Scan for the cell matching the given text and deliver its [X, Y] coordinate at center. 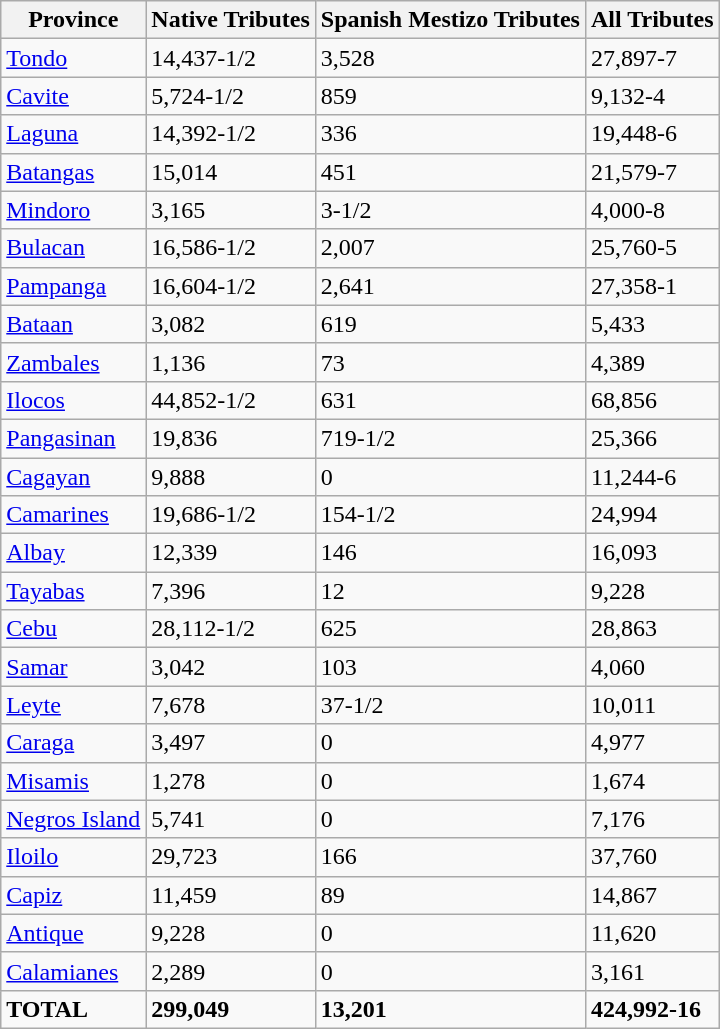
Spanish Mestizo Tributes [450, 20]
451 [450, 172]
1,278 [231, 781]
27,897-7 [652, 58]
103 [450, 667]
27,358-1 [652, 286]
5,433 [652, 324]
Iloilo [74, 857]
631 [450, 400]
3,528 [450, 58]
All Tributes [652, 20]
1,136 [231, 362]
13,201 [450, 1009]
11,620 [652, 933]
Tondo [74, 58]
25,760-5 [652, 248]
9,132-4 [652, 96]
73 [450, 362]
19,686-1/2 [231, 515]
Calamianes [74, 971]
3,042 [231, 667]
166 [450, 857]
37,760 [652, 857]
4,389 [652, 362]
89 [450, 895]
859 [450, 96]
2,641 [450, 286]
14,867 [652, 895]
Antique [74, 933]
Caraga [74, 743]
44,852-1/2 [231, 400]
Pangasinan [74, 438]
336 [450, 134]
Bulacan [74, 248]
37-1/2 [450, 705]
1,674 [652, 781]
16,604-1/2 [231, 286]
24,994 [652, 515]
21,579-7 [652, 172]
Mindoro [74, 210]
424,992-16 [652, 1009]
68,856 [652, 400]
Cavite [74, 96]
Cebu [74, 629]
14,437-1/2 [231, 58]
14,392-1/2 [231, 134]
Tayabas [74, 591]
154-1/2 [450, 515]
4,977 [652, 743]
11,244-6 [652, 477]
Leyte [74, 705]
12 [450, 591]
16,093 [652, 553]
Province [74, 20]
Zambales [74, 362]
Cagayan [74, 477]
299,049 [231, 1009]
Negros Island [74, 819]
3,161 [652, 971]
Ilocos [74, 400]
3-1/2 [450, 210]
625 [450, 629]
719-1/2 [450, 438]
2,289 [231, 971]
Albay [74, 553]
Samar [74, 667]
Native Tributes [231, 20]
25,366 [652, 438]
7,176 [652, 819]
5,741 [231, 819]
11,459 [231, 895]
Camarines [74, 515]
15,014 [231, 172]
3,497 [231, 743]
7,678 [231, 705]
Bataan [74, 324]
2,007 [450, 248]
619 [450, 324]
7,396 [231, 591]
28,863 [652, 629]
10,011 [652, 705]
12,339 [231, 553]
Misamis [74, 781]
Batangas [74, 172]
3,165 [231, 210]
4,060 [652, 667]
28,112-1/2 [231, 629]
Pampanga [74, 286]
Capiz [74, 895]
19,448-6 [652, 134]
9,888 [231, 477]
4,000-8 [652, 210]
5,724-1/2 [231, 96]
TOTAL [74, 1009]
19,836 [231, 438]
16,586-1/2 [231, 248]
29,723 [231, 857]
3,082 [231, 324]
146 [450, 553]
Laguna [74, 134]
